Extract the (X, Y) coordinate from the center of the cell holding the provided text.  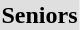
Seniors (40, 15)
